Capture the cell that displays the provided text and extract its (X, Y) central coordinate. 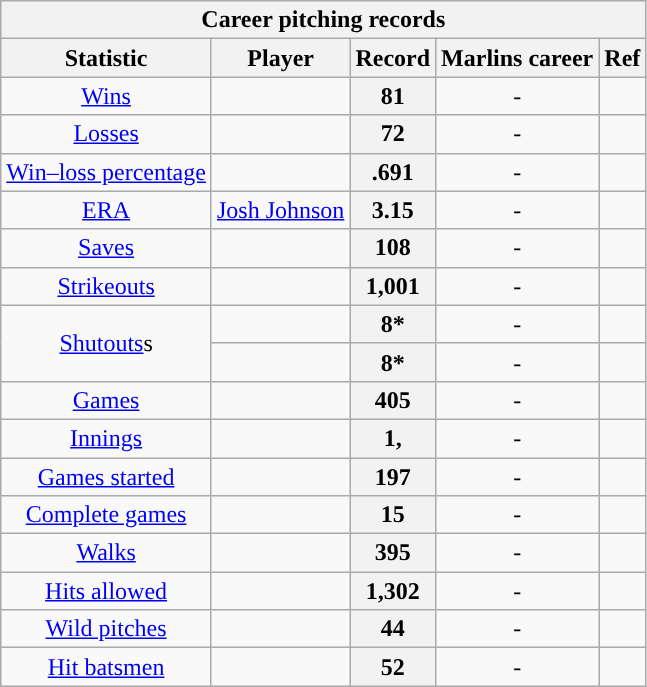
Marlins career (518, 58)
Hits allowed (106, 591)
1,302 (393, 591)
Player (280, 58)
395 (393, 553)
Hit batsmen (106, 667)
Shutoutss (106, 343)
3.15 (393, 210)
Complete games (106, 515)
Wins (106, 96)
Win–loss percentage (106, 172)
Losses (106, 134)
1,001 (393, 286)
Innings (106, 438)
52 (393, 667)
Games (106, 400)
Games started (106, 477)
Saves (106, 248)
ERA (106, 210)
72 (393, 134)
108 (393, 248)
44 (393, 629)
197 (393, 477)
Josh Johnson (280, 210)
Record (393, 58)
.691 (393, 172)
81 (393, 96)
1, (393, 438)
Statistic (106, 58)
Walks (106, 553)
Ref (622, 58)
405 (393, 400)
Strikeouts (106, 286)
Career pitching records (324, 20)
Wild pitches (106, 629)
15 (393, 515)
